For the text-containing cell, return its midpoint in (X, Y) coordinate format. 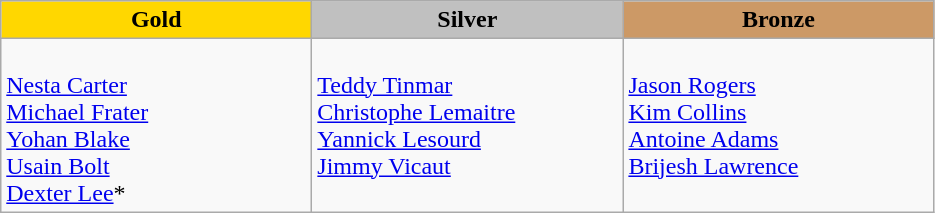
Nesta CarterMichael FraterYohan BlakeUsain BoltDexter Lee* (156, 126)
Silver (468, 20)
Teddy TinmarChristophe LemaitreYannick LesourdJimmy Vicaut (468, 126)
Bronze (778, 20)
Jason RogersKim CollinsAntoine AdamsBrijesh Lawrence (778, 126)
Gold (156, 20)
